Return (X, Y) of the center of cell containing provided text 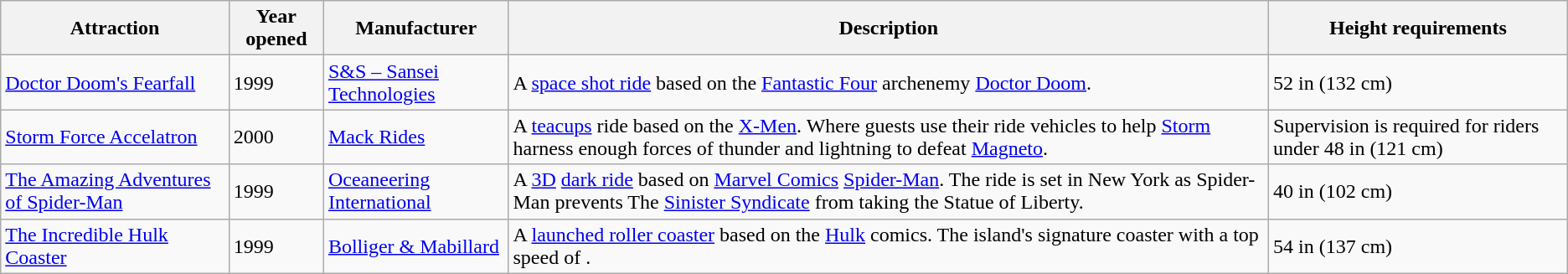
Manufacturer (415, 28)
40 in (102 cm) (1419, 191)
S&S – Sansei Technologies (415, 82)
Oceaneering International (415, 191)
A launched roller coaster based on the Hulk comics. The island's signature coaster with a top speed of . (889, 246)
2000 (276, 137)
Supervision is required for riders under 48 in (121 cm) (1419, 137)
The Amazing Adventures of Spider-Man (116, 191)
Attraction (116, 28)
Doctor Doom's Fearfall (116, 82)
Height requirements (1419, 28)
52 in (132 cm) (1419, 82)
Mack Rides (415, 137)
The Incredible Hulk Coaster (116, 246)
Description (889, 28)
Year opened (276, 28)
A space shot ride based on the Fantastic Four archenemy Doctor Doom. (889, 82)
Storm Force Accelatron (116, 137)
54 in (137 cm) (1419, 246)
Bolliger & Mabillard (415, 246)
